Provide the [X, Y] coordinate of the cell's center where the given text is located.  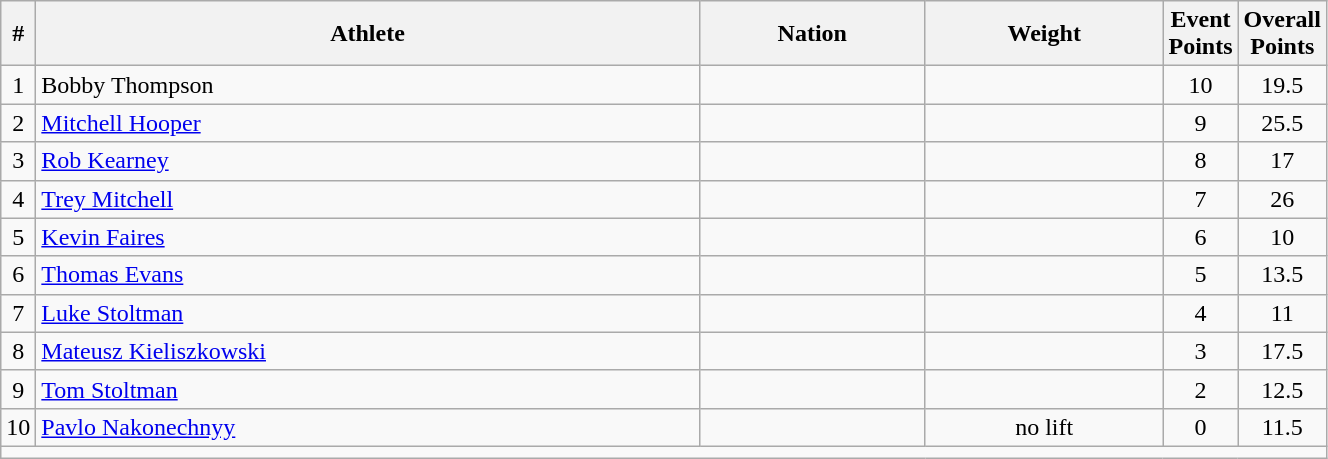
Nation [812, 34]
# [18, 34]
11.5 [1282, 427]
Rob Kearney [368, 161]
Trey Mitchell [368, 199]
Luke Stoltman [368, 313]
11 [1282, 313]
Tom Stoltman [368, 389]
Thomas Evans [368, 275]
17.5 [1282, 351]
0 [1200, 427]
Mitchell Hooper [368, 123]
13.5 [1282, 275]
Athlete [368, 34]
Bobby Thompson [368, 85]
19.5 [1282, 85]
1 [18, 85]
Overall Points [1282, 34]
12.5 [1282, 389]
26 [1282, 199]
Kevin Faires [368, 237]
Event Points [1200, 34]
Weight [1044, 34]
no lift [1044, 427]
Mateusz Kieliszkowski [368, 351]
Pavlo Nakonechnyy [368, 427]
17 [1282, 161]
25.5 [1282, 123]
